Locate the cell with the specified text and output its (x, y) center coordinate. 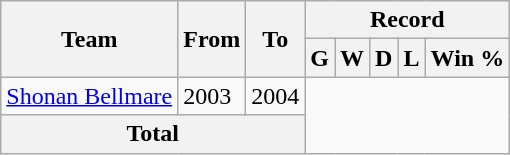
2003 (212, 96)
Win % (468, 58)
Total (153, 134)
From (212, 39)
To (276, 39)
W (352, 58)
Record (408, 20)
2004 (276, 96)
Team (90, 39)
D (384, 58)
Shonan Bellmare (90, 96)
G (320, 58)
L (412, 58)
